Scan for the cell matching the given text and deliver its [x, y] coordinate at center. 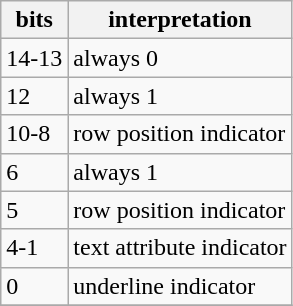
always 0 [180, 58]
text attribute indicator [180, 248]
14-13 [34, 58]
4-1 [34, 248]
12 [34, 96]
interpretation [180, 20]
bits [34, 20]
5 [34, 210]
6 [34, 172]
underline indicator [180, 286]
0 [34, 286]
10-8 [34, 134]
